From the cell containing the given text, extract its center point as [x, y] coordinate. 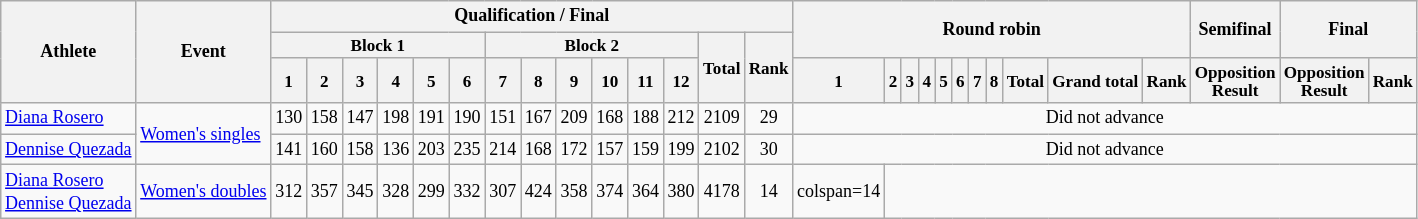
12 [681, 80]
328 [396, 192]
374 [610, 192]
Final [1348, 30]
Round robin [992, 30]
141 [289, 150]
424 [539, 192]
10 [610, 80]
212 [681, 118]
357 [324, 192]
307 [503, 192]
147 [360, 118]
Qualification / Final [532, 16]
Women's doubles [204, 192]
30 [769, 150]
Semifinal [1236, 30]
190 [467, 118]
136 [396, 150]
235 [467, 150]
2109 [722, 118]
167 [539, 118]
Diana RoseroDennise Quezada [68, 192]
Diana Rosero [68, 118]
2102 [722, 150]
332 [467, 192]
151 [503, 118]
Grand total [1095, 80]
159 [646, 150]
9 [574, 80]
299 [432, 192]
4178 [722, 192]
345 [360, 192]
Block 1 [378, 45]
160 [324, 150]
380 [681, 192]
312 [289, 192]
364 [646, 192]
157 [610, 150]
14 [769, 192]
198 [396, 118]
Women's singles [204, 134]
199 [681, 150]
11 [646, 80]
colspan=14 [839, 192]
Athlete [68, 52]
203 [432, 150]
Dennise Quezada [68, 150]
172 [574, 150]
Event [204, 52]
209 [574, 118]
Block 2 [592, 45]
214 [503, 150]
188 [646, 118]
358 [574, 192]
191 [432, 118]
130 [289, 118]
29 [769, 118]
